Return [X, Y] of the center of cell containing provided text 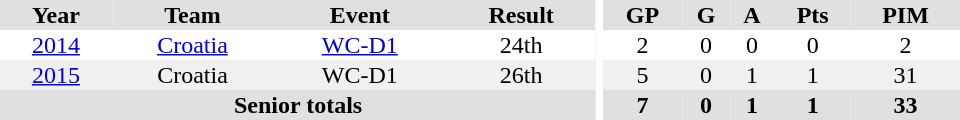
2015 [56, 75]
Result [521, 15]
G [706, 15]
PIM [906, 15]
33 [906, 105]
Year [56, 15]
A [752, 15]
Team [192, 15]
24th [521, 45]
26th [521, 75]
7 [643, 105]
GP [643, 15]
2014 [56, 45]
Pts [812, 15]
Senior totals [298, 105]
5 [643, 75]
Event [360, 15]
31 [906, 75]
